Provide the (x, y) coordinate of the cell's center where the given text is located.  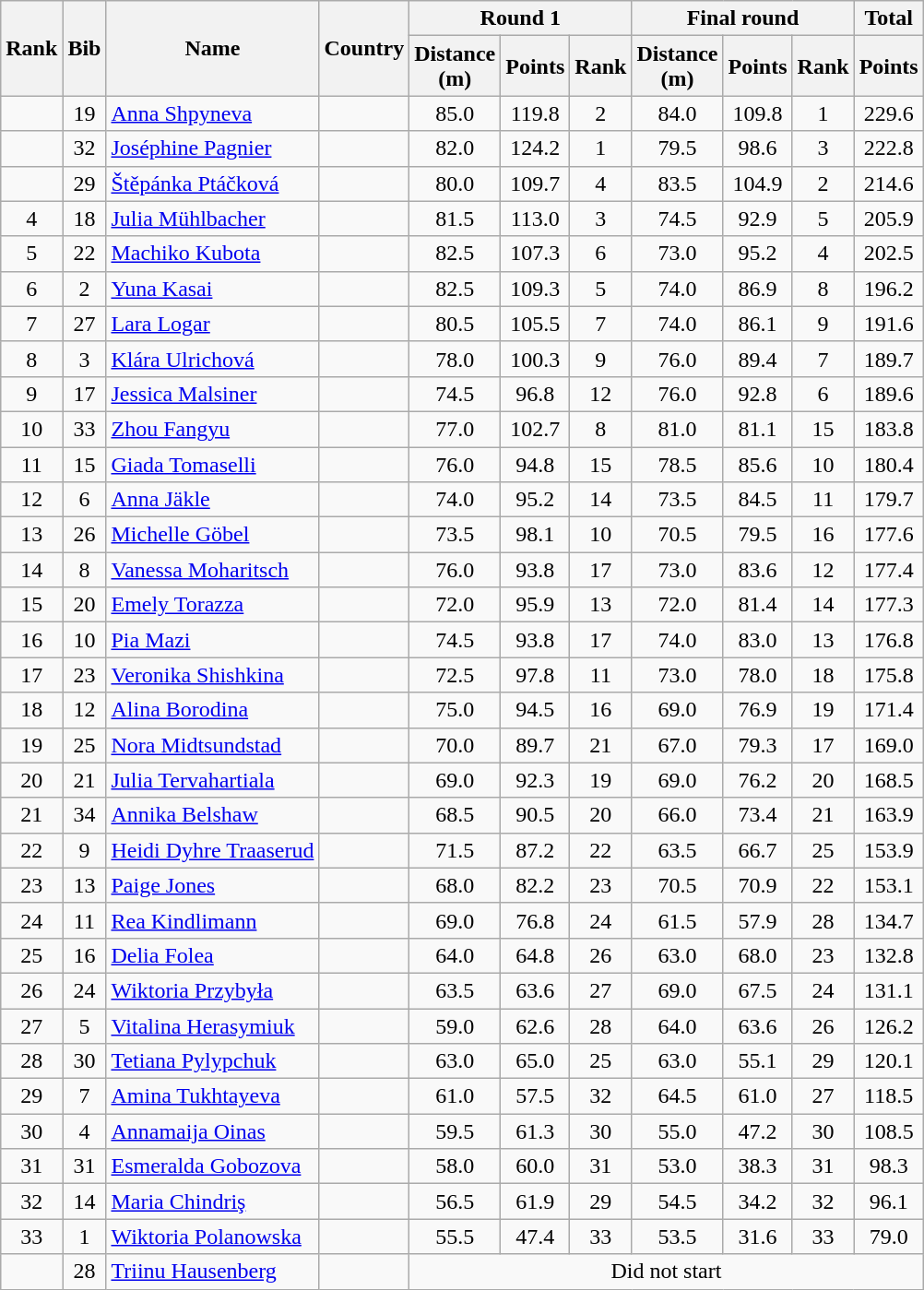
113.0 (535, 219)
Esmeralda Gobozova (212, 1166)
92.9 (758, 219)
177.4 (889, 570)
82.2 (535, 885)
119.8 (535, 113)
Annika Belshaw (212, 815)
92.8 (758, 394)
102.7 (535, 429)
222.8 (889, 148)
83.6 (758, 570)
57.9 (758, 920)
Did not start (667, 1272)
120.1 (889, 1061)
Joséphine Pagnier (212, 148)
126.2 (889, 1026)
Vitalina Herasymiuk (212, 1026)
109.8 (758, 113)
Total (889, 18)
Julia Tervahartiala (212, 780)
107.3 (535, 254)
Machiko Kubota (212, 254)
Bib (85, 48)
Nora Midtsundstad (212, 745)
61.9 (535, 1201)
100.3 (535, 359)
Zhou Fangyu (212, 429)
83.0 (758, 640)
64.8 (535, 955)
Wiktoria Przybyła (212, 990)
Julia Mühlbacher (212, 219)
Paige Jones (212, 885)
205.9 (889, 219)
Anna Shpyneva (212, 113)
95.9 (535, 605)
153.1 (889, 885)
67.0 (677, 745)
96.1 (889, 1201)
153.9 (889, 850)
47.2 (758, 1131)
55.5 (456, 1237)
189.6 (889, 394)
68.5 (456, 815)
89.7 (535, 745)
Emely Torazza (212, 605)
Country (364, 48)
109.3 (535, 289)
65.0 (535, 1061)
175.8 (889, 675)
Lara Logar (212, 324)
109.7 (535, 183)
77.0 (456, 429)
Alina Borodina (212, 710)
66.0 (677, 815)
Pia Mazi (212, 640)
71.5 (456, 850)
84.5 (758, 500)
67.5 (758, 990)
87.2 (535, 850)
90.5 (535, 815)
66.7 (758, 850)
56.5 (456, 1201)
70.0 (456, 745)
Veronika Shishkina (212, 675)
76.2 (758, 780)
81.5 (456, 219)
62.6 (535, 1026)
78.5 (677, 464)
80.5 (456, 324)
81.1 (758, 429)
53.5 (677, 1237)
118.5 (889, 1096)
Heidi Dyhre Traaserud (212, 850)
47.4 (535, 1237)
55.1 (758, 1061)
72.5 (456, 675)
Rea Kindlimann (212, 920)
34 (85, 815)
Anna Jäkle (212, 500)
171.4 (889, 710)
105.5 (535, 324)
180.4 (889, 464)
85.0 (456, 113)
124.2 (535, 148)
97.8 (535, 675)
94.8 (535, 464)
79.3 (758, 745)
82.0 (456, 148)
163.9 (889, 815)
Round 1 (520, 18)
Štěpánka Ptáčková (212, 183)
108.5 (889, 1131)
76.9 (758, 710)
191.6 (889, 324)
Klára Ulrichová (212, 359)
84.0 (677, 113)
92.3 (535, 780)
59.5 (456, 1131)
202.5 (889, 254)
Wiktoria Polanowska (212, 1237)
Vanessa Moharitsch (212, 570)
83.5 (677, 183)
59.0 (456, 1026)
168.5 (889, 780)
Delia Folea (212, 955)
Giada Tomaselli (212, 464)
89.4 (758, 359)
61.3 (535, 1131)
70.9 (758, 885)
214.6 (889, 183)
Name (212, 48)
64.5 (677, 1096)
98.3 (889, 1166)
58.0 (456, 1166)
79.0 (889, 1237)
81.0 (677, 429)
177.6 (889, 535)
Final round (743, 18)
85.6 (758, 464)
34.2 (758, 1201)
60.0 (535, 1166)
54.5 (677, 1201)
196.2 (889, 289)
98.1 (535, 535)
76.8 (535, 920)
132.8 (889, 955)
86.9 (758, 289)
94.5 (535, 710)
31.6 (758, 1237)
80.0 (456, 183)
189.7 (889, 359)
Maria Chindriş (212, 1201)
183.8 (889, 429)
55.0 (677, 1131)
73.4 (758, 815)
Tetiana Pylypchuk (212, 1061)
229.6 (889, 113)
61.5 (677, 920)
169.0 (889, 745)
Yuna Kasai (212, 289)
86.1 (758, 324)
38.3 (758, 1166)
98.6 (758, 148)
Michelle Göbel (212, 535)
Amina Tukhtayeva (212, 1096)
53.0 (677, 1166)
Annamaija Oinas (212, 1131)
131.1 (889, 990)
177.3 (889, 605)
179.7 (889, 500)
176.8 (889, 640)
Jessica Malsiner (212, 394)
Triinu Hausenberg (212, 1272)
81.4 (758, 605)
134.7 (889, 920)
96.8 (535, 394)
104.9 (758, 183)
57.5 (535, 1096)
75.0 (456, 710)
